From the cell containing the given text, extract its center point as [X, Y] coordinate. 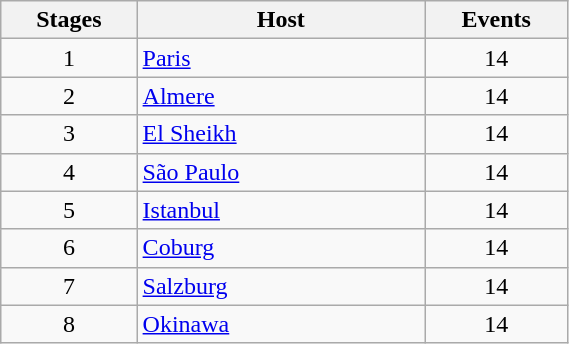
Salzburg [280, 286]
5 [69, 210]
Stages [69, 20]
2 [69, 96]
Istanbul [280, 210]
São Paulo [280, 172]
6 [69, 248]
3 [69, 134]
Paris [280, 58]
Almere [280, 96]
El Sheikh [280, 134]
Events [496, 20]
Coburg [280, 248]
8 [69, 324]
7 [69, 286]
1 [69, 58]
4 [69, 172]
Okinawa [280, 324]
Host [280, 20]
